Search for the cell housing the specified text and yield its (x, y) center coordinate. 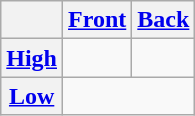
Front (98, 20)
Low (32, 96)
Back (164, 20)
High (32, 58)
